Provide the [x, y] coordinate of the cell's center where the given text is located.  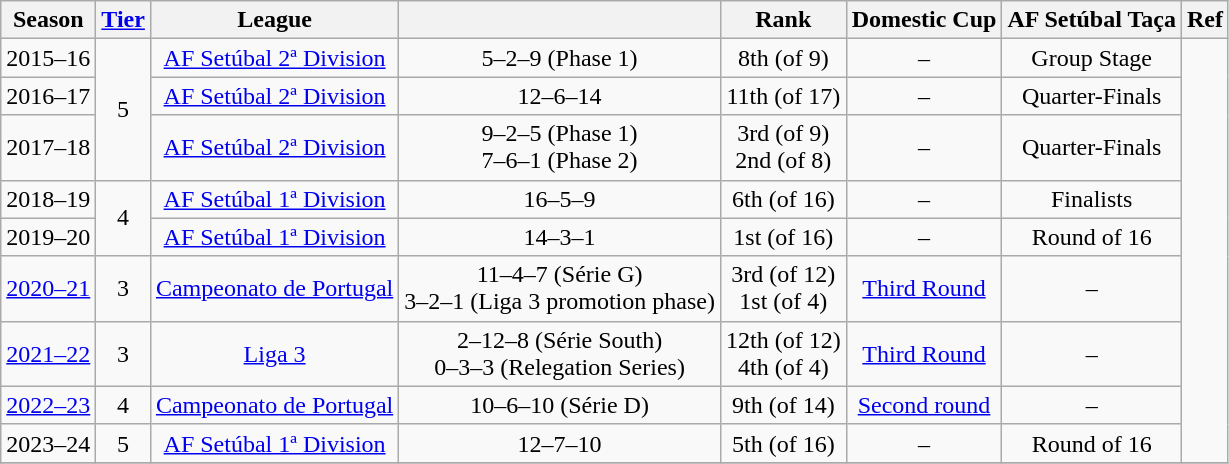
5th (of 16) [783, 443]
12–6–14 [560, 96]
3rd (of 9)2nd (of 8) [783, 148]
League [274, 20]
16–5–9 [560, 199]
14–3–1 [560, 237]
Liga 3 [274, 354]
Ref [1204, 20]
9th (of 14) [783, 405]
11th (of 17) [783, 96]
Season [48, 20]
Second round [924, 405]
2021–22 [48, 354]
2–12–8 (Série South)0–3–3 (Relegation Series) [560, 354]
2015–16 [48, 58]
6th (of 16) [783, 199]
9–2–5 (Phase 1)7–6–1 (Phase 2) [560, 148]
2019–20 [48, 237]
2022–23 [48, 405]
11–4–7 (Série G)3–2–1 (Liga 3 promotion phase) [560, 288]
1st (of 16) [783, 237]
12–7–10 [560, 443]
10–6–10 (Série D) [560, 405]
5–2–9 (Phase 1) [560, 58]
Domestic Cup [924, 20]
2018–19 [48, 199]
Finalists [1092, 199]
2023–24 [48, 443]
12th (of 12)4th (of 4) [783, 354]
2017–18 [48, 148]
2020–21 [48, 288]
Tier [124, 20]
Group Stage [1092, 58]
3rd (of 12)1st (of 4) [783, 288]
8th (of 9) [783, 58]
AF Setúbal Taça [1092, 20]
Rank [783, 20]
2016–17 [48, 96]
